From the cell containing the given text, extract its center point as (x, y) coordinate. 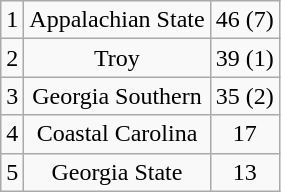
35 (2) (244, 96)
Georgia Southern (117, 96)
17 (244, 134)
2 (12, 58)
39 (1) (244, 58)
46 (7) (244, 20)
13 (244, 172)
Troy (117, 58)
Georgia State (117, 172)
5 (12, 172)
1 (12, 20)
4 (12, 134)
3 (12, 96)
Coastal Carolina (117, 134)
Appalachian State (117, 20)
